From the cell containing the given text, extract its center point as [X, Y] coordinate. 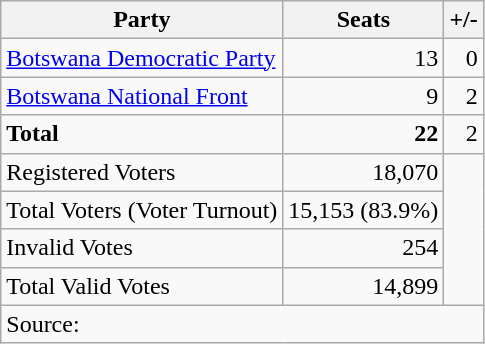
Source: [242, 324]
Party [142, 20]
13 [364, 58]
Botswana National Front [142, 96]
15,153 (83.9%) [364, 210]
Invalid Votes [142, 248]
Total Valid Votes [142, 286]
Botswana Democratic Party [142, 58]
Seats [364, 20]
22 [364, 134]
18,070 [364, 172]
+/- [464, 20]
Total Voters (Voter Turnout) [142, 210]
Registered Voters [142, 172]
Total [142, 134]
0 [464, 58]
14,899 [364, 286]
254 [364, 248]
9 [364, 96]
